Capture the cell that displays the provided text and extract its [X, Y] central coordinate. 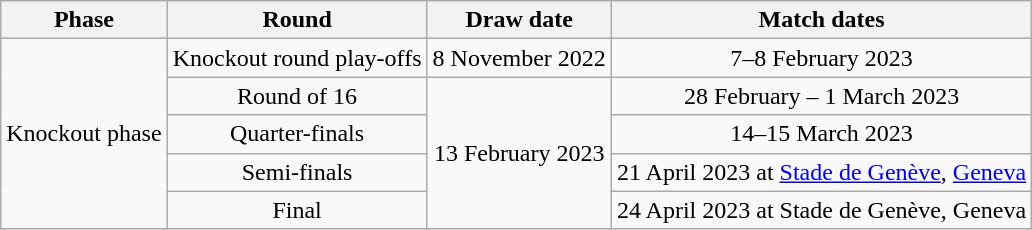
Final [297, 210]
28 February – 1 March 2023 [821, 96]
14–15 March 2023 [821, 134]
Match dates [821, 20]
Phase [84, 20]
24 April 2023 at Stade de Genève, Geneva [821, 210]
7–8 February 2023 [821, 58]
21 April 2023 at Stade de Genève, Geneva [821, 172]
Semi-finals [297, 172]
Draw date [519, 20]
Round of 16 [297, 96]
8 November 2022 [519, 58]
Quarter-finals [297, 134]
Knockout phase [84, 134]
Knockout round play-offs [297, 58]
Round [297, 20]
13 February 2023 [519, 153]
